Return the [X, Y] coordinate for the center point of the cell that contains the specified text.  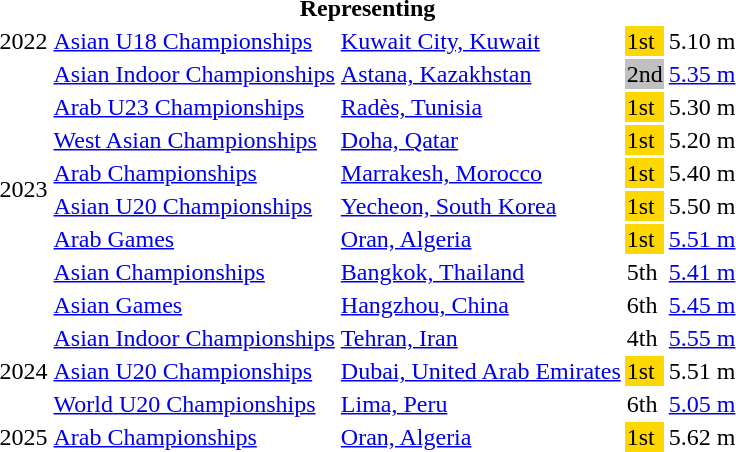
Arab U23 Championships [194, 107]
2nd [644, 74]
Asian Games [194, 305]
Kuwait City, Kuwait [480, 41]
Doha, Qatar [480, 140]
Yecheon, South Korea [480, 206]
Astana, Kazakhstan [480, 74]
Lima, Peru [480, 404]
4th [644, 338]
Bangkok, Thailand [480, 272]
Marrakesh, Morocco [480, 173]
West Asian Championships [194, 140]
Asian U18 Championships [194, 41]
Asian Championships [194, 272]
Hangzhou, China [480, 305]
5th [644, 272]
Radès, Tunisia [480, 107]
Arab Games [194, 239]
World U20 Championships [194, 404]
Dubai, United Arab Emirates [480, 371]
Tehran, Iran [480, 338]
